Find where the given text appears and provide that cell's center as [X, Y] coordinate. 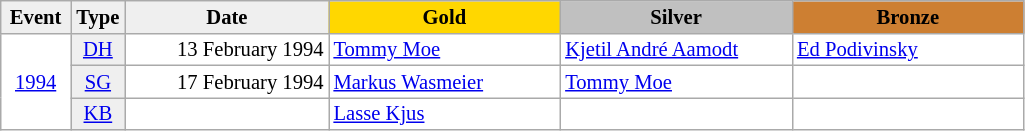
Kjetil André Aamodt [676, 49]
Silver [676, 16]
Type [98, 16]
1994 [36, 82]
Date [226, 16]
SG [98, 81]
17 February 1994 [226, 81]
KB [98, 113]
Gold [444, 16]
Lasse Kjus [444, 113]
Markus Wasmeier [444, 81]
Ed Podivinsky [908, 49]
Event [36, 16]
13 February 1994 [226, 49]
DH [98, 49]
Bronze [908, 16]
